Detect which cell encompasses the target text, then output its [x, y] center coordinate. 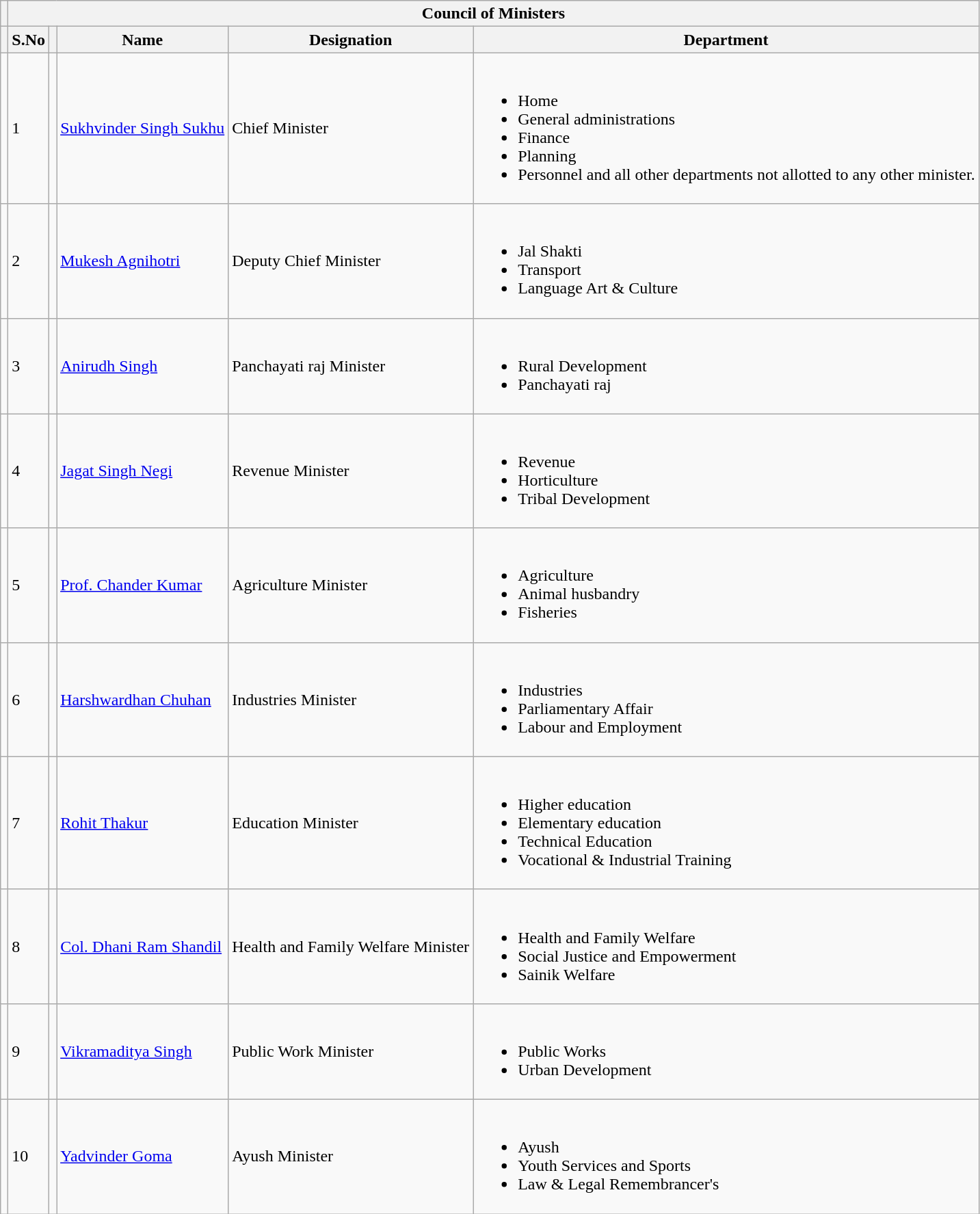
Public Work Minister [351, 1051]
6 [29, 699]
3 [29, 366]
Col. Dhani Ram Shandil [142, 947]
Higher educationElementary educationTechnical EducationVocational & Industrial Training [726, 823]
Prof. Chander Kumar [142, 585]
Jal ShaktiTransportLanguage Art & Culture [726, 261]
RevenueHorticultureTribal Development [726, 471]
S.No [29, 40]
Harshwardhan Chuhan [142, 699]
8 [29, 947]
Anirudh Singh [142, 366]
Health and Family WelfareSocial Justice and EmpowermentSainik Welfare [726, 947]
IndustriesParliamentary AffairLabour and Employment [726, 699]
1 [29, 129]
Education Minister [351, 823]
Rural DevelopmentPanchayati raj [726, 366]
Jagat Singh Negi [142, 471]
Vikramaditya Singh [142, 1051]
AgricultureAnimal husbandryFisheries [726, 585]
AyushYouth Services and SportsLaw & Legal Remembrancer's [726, 1156]
Designation [351, 40]
Sukhvinder Singh Sukhu [142, 129]
10 [29, 1156]
Council of Ministers [494, 14]
2 [29, 261]
Name [142, 40]
Panchayati raj Minister [351, 366]
HomeGeneral administrationsFinancePlanningPersonnel and all other departments not allotted to any other minister. [726, 129]
4 [29, 471]
9 [29, 1051]
5 [29, 585]
Revenue Minister [351, 471]
Public WorksUrban Development [726, 1051]
Rohit Thakur [142, 823]
Yadvinder Goma [142, 1156]
Agriculture Minister [351, 585]
Department [726, 40]
7 [29, 823]
Health and Family Welfare Minister [351, 947]
Deputy Chief Minister [351, 261]
Ayush Minister [351, 1156]
Industries Minister [351, 699]
Chief Minister [351, 129]
Mukesh Agnihotri [142, 261]
